Scan for the cell matching the given text and deliver its [X, Y] coordinate at center. 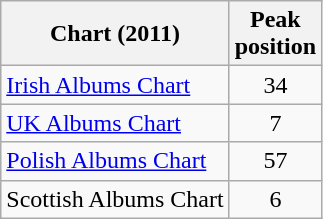
Polish Albums Chart [115, 161]
7 [275, 123]
UK Albums Chart [115, 123]
Peakposition [275, 34]
Chart (2011) [115, 34]
34 [275, 85]
Scottish Albums Chart [115, 199]
57 [275, 161]
6 [275, 199]
Irish Albums Chart [115, 85]
